Search for the cell housing the specified text and yield its [x, y] center coordinate. 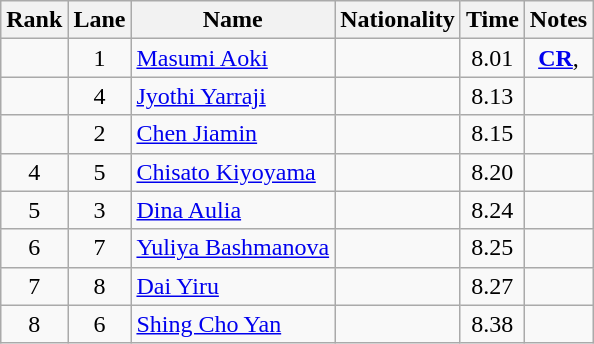
8.01 [492, 58]
Dina Aulia [233, 210]
Masumi Aoki [233, 58]
8.20 [492, 172]
Chen Jiamin [233, 134]
Time [492, 20]
Notes [558, 20]
Name [233, 20]
8.27 [492, 286]
Rank [34, 20]
Nationality [398, 20]
2 [100, 134]
8.13 [492, 96]
8.24 [492, 210]
Chisato Kiyoyama [233, 172]
Jyothi Yarraji [233, 96]
CR, [558, 58]
3 [100, 210]
8.25 [492, 248]
Yuliya Bashmanova [233, 248]
Lane [100, 20]
1 [100, 58]
8.38 [492, 324]
Shing Cho Yan [233, 324]
8.15 [492, 134]
Dai Yiru [233, 286]
